Detect which cell encompasses the target text, then output its [x, y] center coordinate. 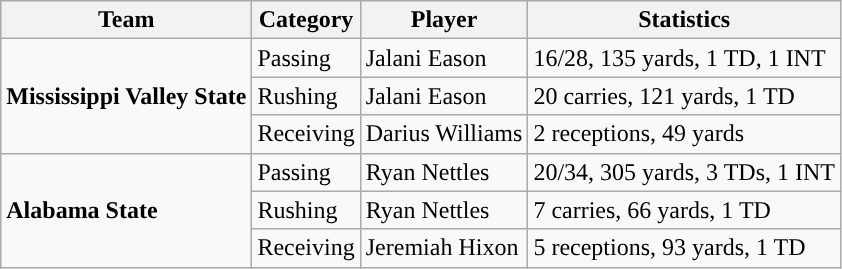
20 carries, 121 yards, 1 TD [684, 96]
2 receptions, 49 yards [684, 134]
Statistics [684, 20]
Player [444, 20]
16/28, 135 yards, 1 TD, 1 INT [684, 58]
Jeremiah Hixon [444, 248]
7 carries, 66 yards, 1 TD [684, 210]
Team [126, 20]
Category [306, 20]
Darius Williams [444, 134]
20/34, 305 yards, 3 TDs, 1 INT [684, 172]
Alabama State [126, 210]
Mississippi Valley State [126, 96]
5 receptions, 93 yards, 1 TD [684, 248]
